From the cell containing the given text, extract its center point as (X, Y) coordinate. 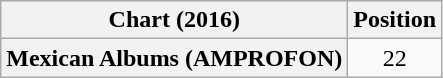
Chart (2016) (174, 20)
Position (395, 20)
22 (395, 58)
Mexican Albums (AMPROFON) (174, 58)
